Identify which cell holds the provided text, then report its [X, Y] central coordinate. 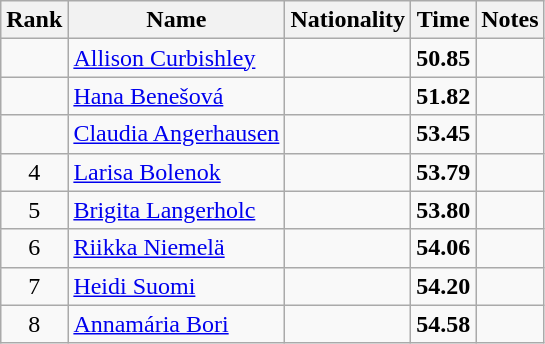
51.82 [444, 96]
Name [176, 20]
50.85 [444, 58]
6 [34, 248]
53.45 [444, 134]
53.79 [444, 172]
8 [34, 324]
54.20 [444, 286]
Brigita Langerholc [176, 210]
Allison Curbishley [176, 58]
Annamária Bori [176, 324]
7 [34, 286]
54.58 [444, 324]
54.06 [444, 248]
Heidi Suomi [176, 286]
Notes [510, 20]
Hana Benešová [176, 96]
Larisa Bolenok [176, 172]
Time [444, 20]
Claudia Angerhausen [176, 134]
5 [34, 210]
Riikka Niemelä [176, 248]
4 [34, 172]
53.80 [444, 210]
Rank [34, 20]
Nationality [348, 20]
